Search for the cell housing the specified text and yield its [X, Y] center coordinate. 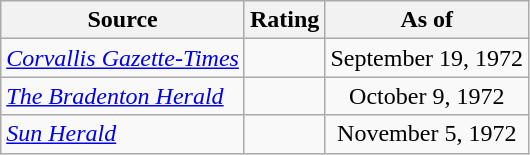
Source [123, 20]
Corvallis Gazette-Times [123, 58]
The Bradenton Herald [123, 96]
November 5, 1972 [427, 134]
Rating [284, 20]
September 19, 1972 [427, 58]
Sun Herald [123, 134]
October 9, 1972 [427, 96]
As of [427, 20]
